Provide the (x, y) coordinate of the cell's center where the given text is located.  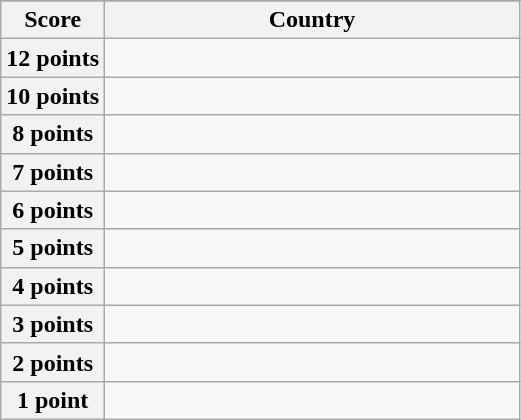
4 points (53, 286)
6 points (53, 210)
7 points (53, 172)
5 points (53, 248)
Country (312, 20)
Score (53, 20)
12 points (53, 58)
3 points (53, 324)
8 points (53, 134)
10 points (53, 96)
1 point (53, 400)
2 points (53, 362)
